Detect which cell encompasses the target text, then output its [X, Y] center coordinate. 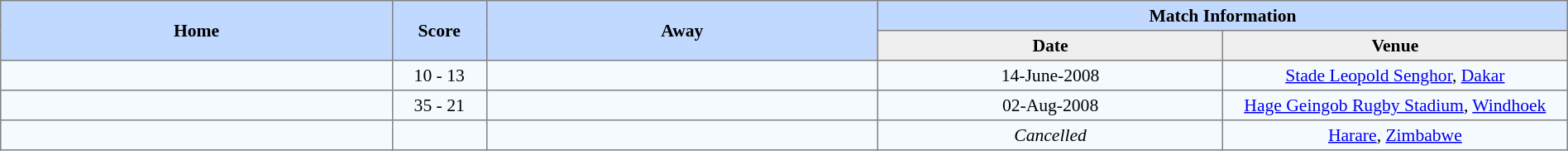
35 - 21 [439, 105]
Cancelled [1050, 135]
Venue [1394, 46]
Away [682, 31]
14-June-2008 [1050, 75]
Match Information [1223, 16]
Home [197, 31]
02-Aug-2008 [1050, 105]
Harare, Zimbabwe [1394, 135]
Score [439, 31]
Stade Leopold Senghor, Dakar [1394, 75]
Date [1050, 46]
Hage Geingob Rugby Stadium, Windhoek [1394, 105]
10 - 13 [439, 75]
